Search for the cell housing the specified text and yield its (X, Y) center coordinate. 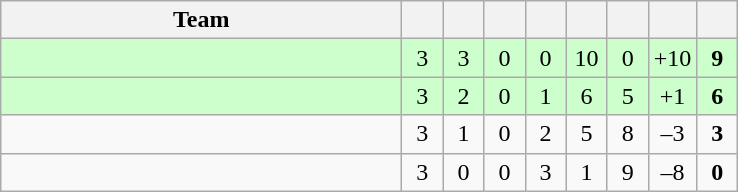
Team (202, 20)
+10 (672, 58)
–8 (672, 172)
–3 (672, 134)
+1 (672, 96)
10 (586, 58)
8 (628, 134)
